Return the [X, Y] coordinate for the center point of the cell that contains the specified text.  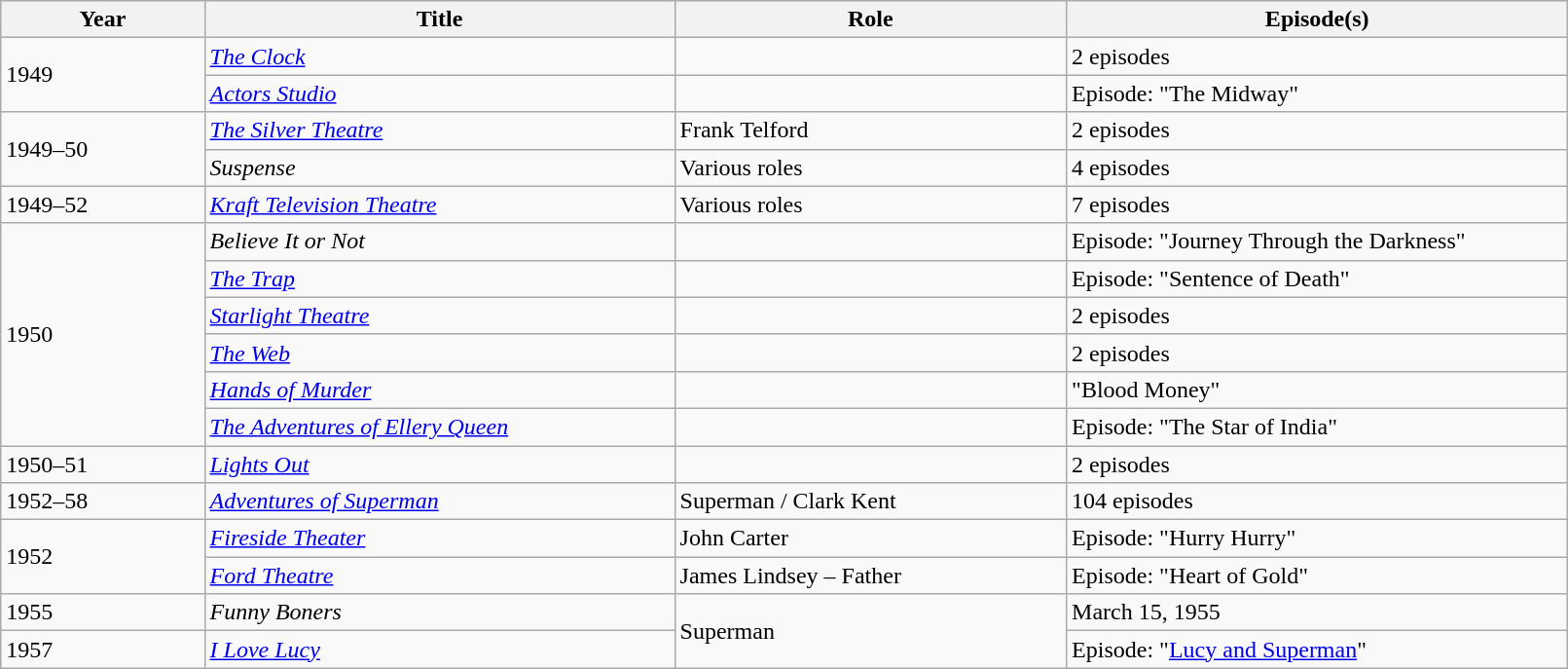
Ford Theatre [440, 576]
The Trap [440, 279]
1949–52 [103, 204]
Episode: "Heart of Gold" [1318, 576]
7 episodes [1318, 204]
Episode: "The Midway" [1318, 93]
Believe It or Not [440, 242]
1950 [103, 334]
Role [870, 19]
Hands of Murder [440, 390]
The Clock [440, 56]
Superman / Clark Kent [870, 502]
1955 [103, 613]
John Carter [870, 539]
1950–51 [103, 465]
Actors Studio [440, 93]
"Blood Money" [1318, 390]
Episode: "Journey Through the Darkness" [1318, 242]
Superman [870, 631]
Episode: "The Star of India" [1318, 427]
I Love Lucy [440, 650]
104 episodes [1318, 502]
1952 [103, 557]
The Adventures of Ellery Queen [440, 427]
Year [103, 19]
1952–58 [103, 502]
Episode(s) [1318, 19]
Adventures of Superman [440, 502]
Episode: "Hurry Hurry" [1318, 539]
4 episodes [1318, 167]
Episode: "Sentence of Death" [1318, 279]
March 15, 1955 [1318, 613]
Fireside Theater [440, 539]
The Web [440, 353]
The Silver Theatre [440, 130]
1949–50 [103, 149]
1957 [103, 650]
Starlight Theatre [440, 316]
1949 [103, 75]
Kraft Television Theatre [440, 204]
Funny Boners [440, 613]
Episode: "Lucy and Superman" [1318, 650]
Suspense [440, 167]
Title [440, 19]
Frank Telford [870, 130]
James Lindsey – Father [870, 576]
Lights Out [440, 465]
